For the text-containing cell, return its midpoint in (X, Y) coordinate format. 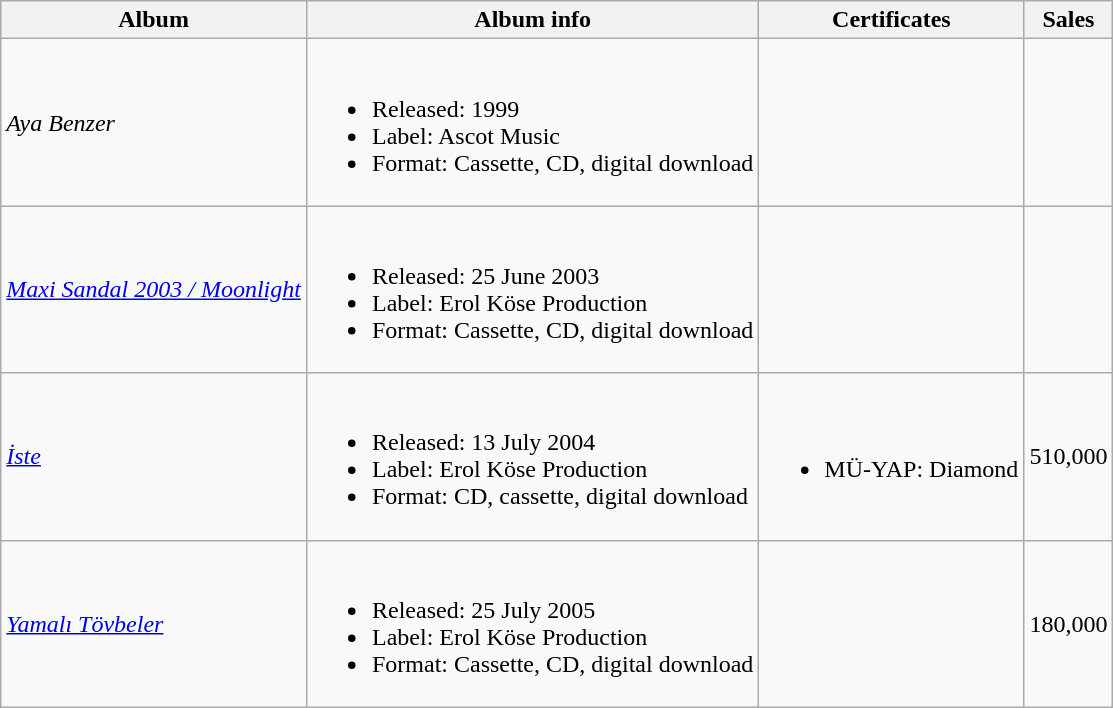
Released: 1999Label: Ascot MusicFormat: Cassette, CD, digital download (532, 122)
MÜ-YAP: Diamond (892, 456)
Album info (532, 20)
Yamalı Tövbeler (154, 624)
İste (154, 456)
Aya Benzer (154, 122)
Released: 25 July 2005Label: Erol Köse ProductionFormat: Cassette, CD, digital download (532, 624)
Released: 25 June 2003Label: Erol Köse ProductionFormat: Cassette, CD, digital download (532, 290)
Maxi Sandal 2003 / Moonlight (154, 290)
Released: 13 July 2004Label: Erol Köse ProductionFormat: CD, cassette, digital download (532, 456)
Album (154, 20)
180,000 (1068, 624)
Sales (1068, 20)
510,000 (1068, 456)
Certificates (892, 20)
